Search for the cell housing the specified text and yield its [X, Y] center coordinate. 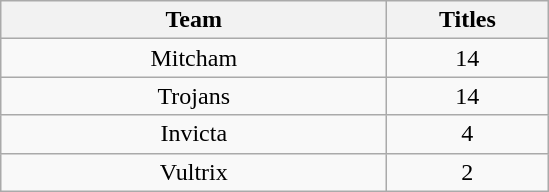
Trojans [194, 96]
4 [468, 134]
Titles [468, 20]
Mitcham [194, 58]
2 [468, 172]
Invicta [194, 134]
Vultrix [194, 172]
Team [194, 20]
